Identify which cell holds the provided text, then report its (X, Y) central coordinate. 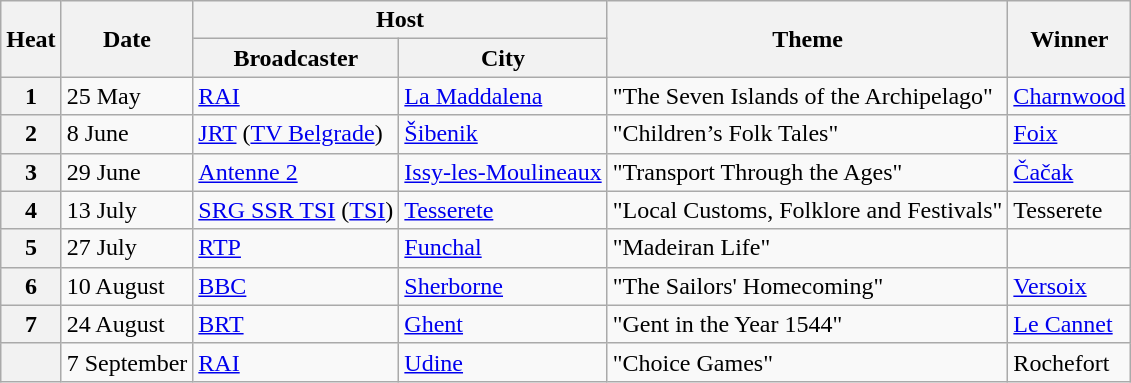
BRT (296, 324)
La Maddalena (503, 96)
"Choice Games" (808, 362)
Ghent (503, 324)
Versoix (1070, 286)
5 (31, 248)
Šibenik (503, 134)
Issy-les-Moulineaux (503, 172)
25 May (127, 96)
29 June (127, 172)
1 (31, 96)
Theme (808, 39)
Heat (31, 39)
Sherborne (503, 286)
13 July (127, 210)
Čačak (1070, 172)
"The Seven Islands of the Archipelago" (808, 96)
Date (127, 39)
Le Cannet (1070, 324)
Broadcaster (296, 58)
"Children’s Folk Tales" (808, 134)
Host (400, 20)
Udine (503, 362)
2 (31, 134)
Charnwood (1070, 96)
SRG SSR TSI (TSI) (296, 210)
"Gent in the Year 1544" (808, 324)
8 June (127, 134)
BBC (296, 286)
7 September (127, 362)
Antenne 2 (296, 172)
Funchal (503, 248)
JRT (TV Belgrade) (296, 134)
Winner (1070, 39)
4 (31, 210)
27 July (127, 248)
City (503, 58)
10 August (127, 286)
Foix (1070, 134)
RTP (296, 248)
"Transport Through the Ages" (808, 172)
"Local Customs, Folklore and Festivals" (808, 210)
24 August (127, 324)
"Madeiran Life" (808, 248)
6 (31, 286)
3 (31, 172)
7 (31, 324)
Rochefort (1070, 362)
"The Sailors' Homecoming" (808, 286)
